Locate the cell with the specified text and output its [X, Y] center coordinate. 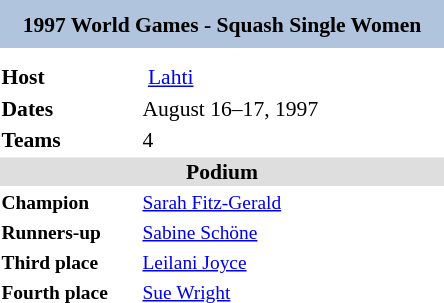
August 16–17, 1997 [292, 108]
Host [69, 77]
Leilani Joyce [292, 262]
Champion [69, 202]
Lahti [292, 77]
Sarah Fitz-Gerald [292, 202]
Third place [69, 262]
Teams [69, 140]
Dates [69, 108]
1997 World Games - Squash Single Women [222, 24]
Podium [222, 172]
Runners-up [69, 232]
4 [292, 140]
Sabine Schöne [292, 232]
